Return (x, y) of the center of cell containing provided text 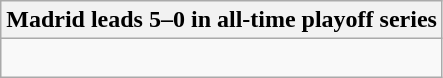
Madrid leads 5–0 in all-time playoff series (222, 20)
